Pinpoint the cell where the given text exists, returning its [x, y] midpoint coordinate. 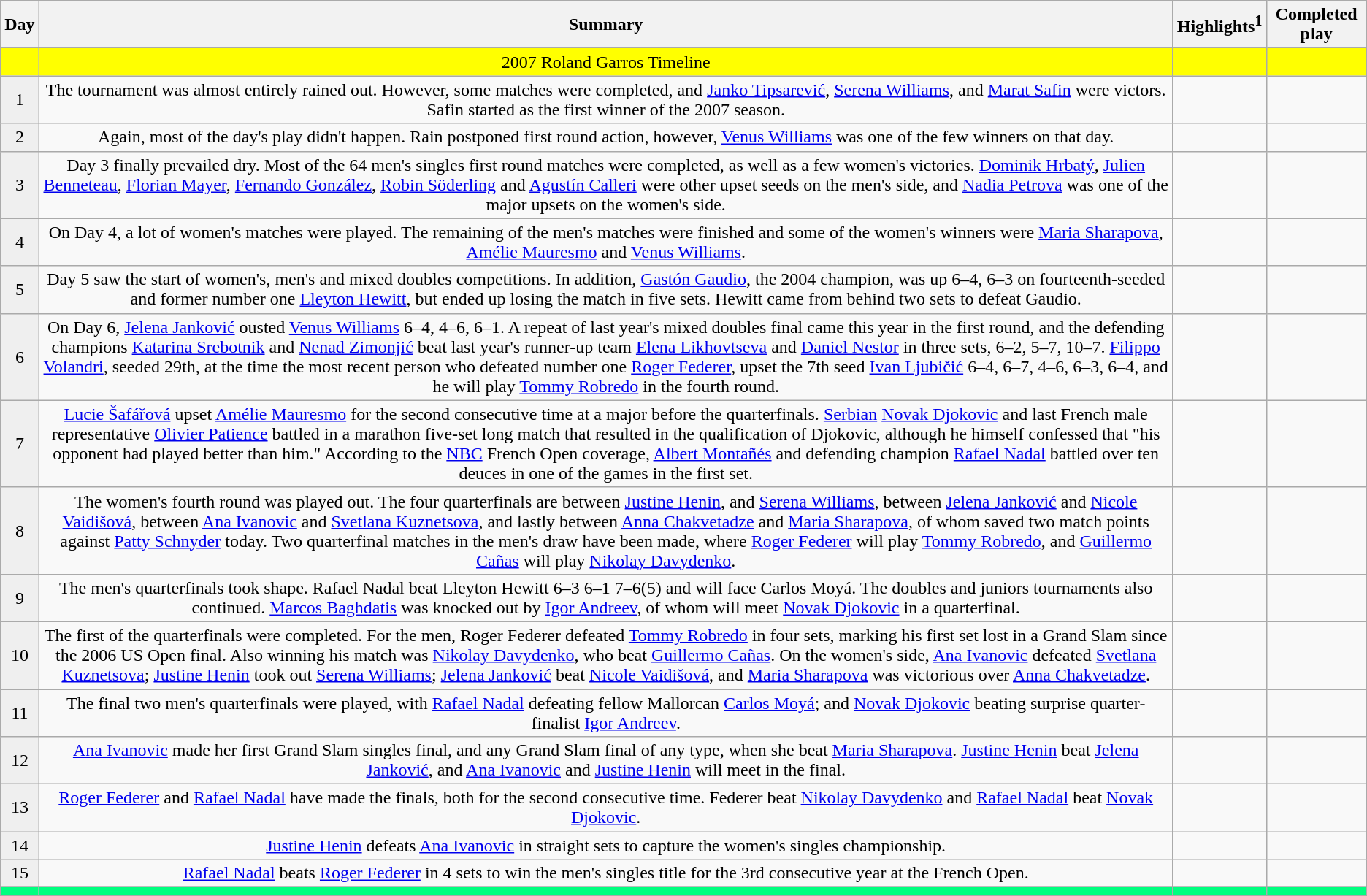
Highlights1 [1219, 25]
10 [20, 655]
14 [20, 846]
11 [20, 713]
5 [20, 289]
Justine Henin defeats Ana Ivanovic in straight sets to capture the women's singles championship. [606, 846]
15 [20, 873]
Completed play [1316, 25]
13 [20, 808]
Day [20, 25]
9 [20, 597]
8 [20, 530]
Summary [606, 25]
1 [20, 99]
3 [20, 185]
12 [20, 761]
Again, most of the day's play didn't happen. Rain postponed first round action, however, Venus Williams was one of the few winners on that day. [606, 137]
4 [20, 242]
2007 Roland Garros Timeline [606, 62]
7 [20, 444]
2 [20, 137]
Rafael Nadal beats Roger Federer in 4 sets to win the men's singles title for the 3rd consecutive year at the French Open. [606, 873]
6 [20, 356]
